Return the (x, y) coordinate for the center point of the cell that contains the specified text.  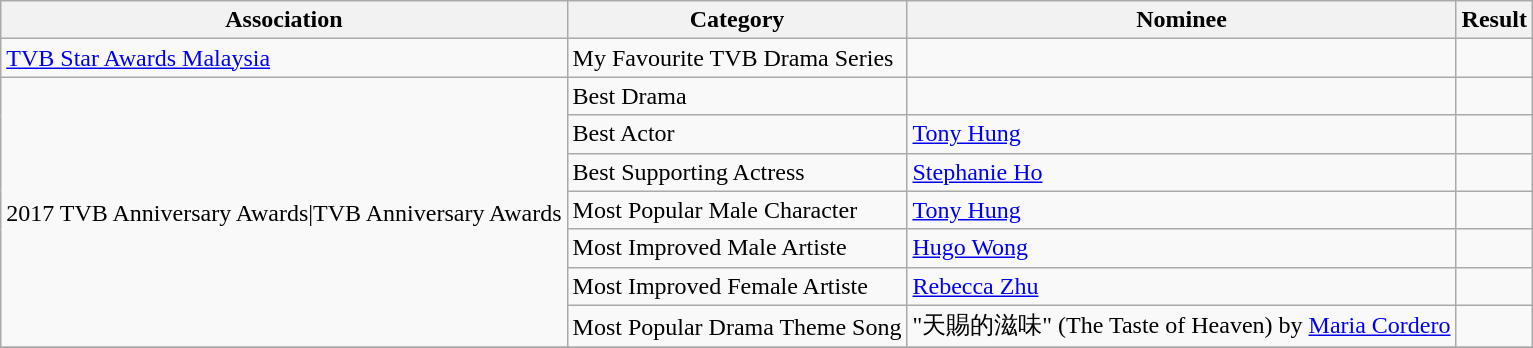
TVB Star Awards Malaysia (284, 58)
Stephanie Ho (1182, 172)
"天賜的滋味" (The Taste of Heaven) by Maria Cordero (1182, 326)
Category (737, 20)
My Favourite TVB Drama Series (737, 58)
Association (284, 20)
Hugo Wong (1182, 248)
Best Actor (737, 134)
Nominee (1182, 20)
Result (1494, 20)
Most Improved Male Artiste (737, 248)
Most Improved Female Artiste (737, 286)
Best Drama (737, 96)
Most Popular Drama Theme Song (737, 326)
2017 TVB Anniversary Awards|TVB Anniversary Awards (284, 212)
Most Popular Male Character (737, 210)
Best Supporting Actress (737, 172)
Rebecca Zhu (1182, 286)
